For the text-containing cell, return its midpoint in [X, Y] coordinate format. 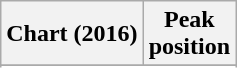
Chart (2016) [72, 34]
Peak position [189, 34]
